Provide the (X, Y) coordinate of the cell's center where the given text is located.  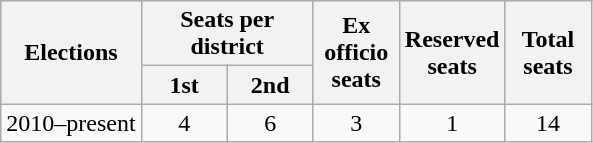
6 (270, 123)
Total seats (548, 52)
2010–present (71, 123)
3 (356, 123)
1 (452, 123)
14 (548, 123)
2nd (270, 85)
Seats per district (227, 34)
Ex officio seats (356, 52)
1st (184, 85)
Elections (71, 52)
Reserved seats (452, 52)
4 (184, 123)
